Output the (x, y) coordinate of the center of the cell containing the given text.  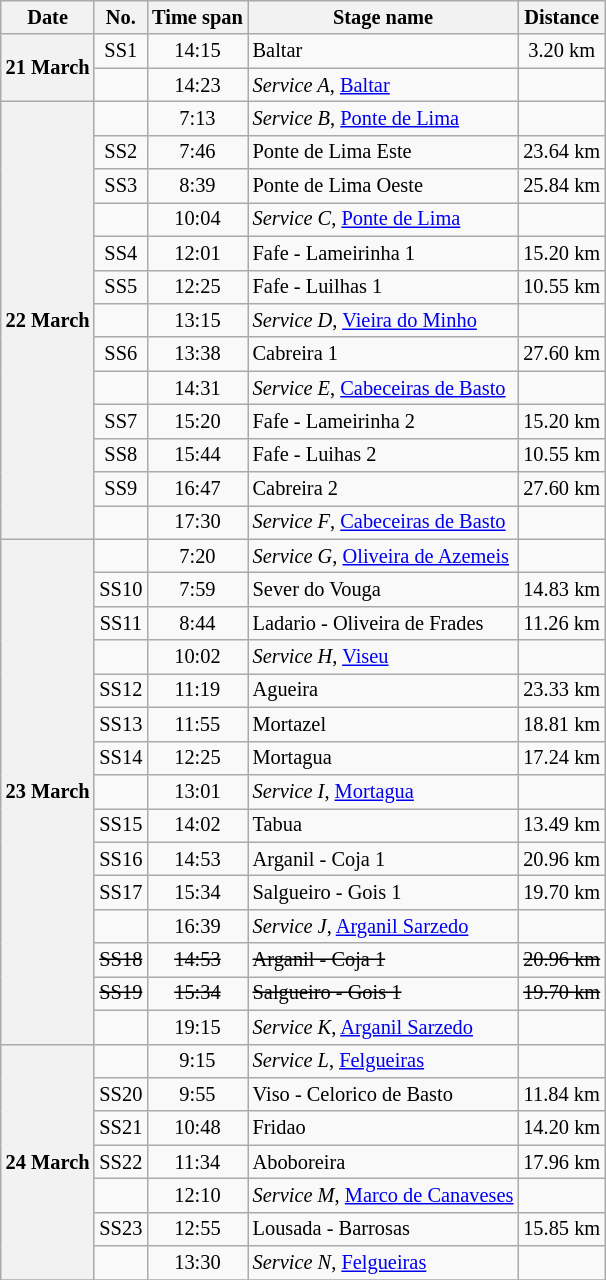
Service A, Baltar (384, 85)
16:39 (197, 926)
Cabreira 2 (384, 489)
11:55 (197, 724)
13:15 (197, 320)
Service H, Viseu (384, 657)
19:15 (197, 1027)
12:55 (197, 1229)
14:23 (197, 85)
17:30 (197, 522)
8:39 (197, 186)
Sever do Vouga (384, 589)
SS19 (120, 993)
14:02 (197, 825)
Service C, Ponte de Lima (384, 219)
SS9 (120, 489)
16:47 (197, 489)
15:44 (197, 455)
Mortazel (384, 724)
SS22 (120, 1162)
22 March (48, 320)
SS3 (120, 186)
SS16 (120, 859)
25.84 km (562, 186)
SS18 (120, 960)
14:15 (197, 51)
SS15 (120, 825)
Mortagua (384, 758)
SS20 (120, 1094)
Agueira (384, 690)
Distance (562, 17)
Lousada - Barrosas (384, 1229)
13:30 (197, 1263)
Fridao (384, 1128)
Aboboreira (384, 1162)
Ponte de Lima Oeste (384, 186)
14:31 (197, 388)
7:20 (197, 556)
21 March (48, 68)
7:59 (197, 589)
Fafe - Lameirinha 1 (384, 253)
12:10 (197, 1195)
Service L, Felgueiras (384, 1061)
SS2 (120, 152)
Service G, Oliveira de Azemeis (384, 556)
7:13 (197, 118)
Service K, Arganil Sarzedo (384, 1027)
Service N, Felgueiras (384, 1263)
17.24 km (562, 758)
Service B, Ponte de Lima (384, 118)
11:34 (197, 1162)
23.64 km (562, 152)
SS6 (120, 354)
SS13 (120, 724)
18.81 km (562, 724)
SS4 (120, 253)
24 March (48, 1162)
8:44 (197, 623)
Tabua (384, 825)
Service J, Arganil Sarzedo (384, 926)
SS14 (120, 758)
SS10 (120, 589)
SS5 (120, 287)
23.33 km (562, 690)
Baltar (384, 51)
Fafe - Luilhas 1 (384, 287)
3.20 km (562, 51)
Time span (197, 17)
15.85 km (562, 1229)
Service I, Mortagua (384, 791)
Stage name (384, 17)
Service D, Vieira do Minho (384, 320)
9:55 (197, 1094)
11.84 km (562, 1094)
12:01 (197, 253)
SS7 (120, 421)
11:19 (197, 690)
10:48 (197, 1128)
13:38 (197, 354)
Service M, Marco de Canaveses (384, 1195)
15:20 (197, 421)
13:01 (197, 791)
Ladario - Oliveira de Frades (384, 623)
10:04 (197, 219)
7:46 (197, 152)
Service E, Cabeceiras de Basto (384, 388)
14.20 km (562, 1128)
23 March (48, 792)
SS11 (120, 623)
13.49 km (562, 825)
17.96 km (562, 1162)
11.26 km (562, 623)
No. (120, 17)
SS17 (120, 892)
Fafe - Lameirinha 2 (384, 421)
Ponte de Lima Este (384, 152)
SS1 (120, 51)
14.83 km (562, 589)
Date (48, 17)
SS23 (120, 1229)
SS21 (120, 1128)
Service F, Cabeceiras de Basto (384, 522)
SS12 (120, 690)
Fafe - Luihas 2 (384, 455)
9:15 (197, 1061)
Viso - Celorico de Basto (384, 1094)
Cabreira 1 (384, 354)
SS8 (120, 455)
10:02 (197, 657)
